Extract the (x, y) coordinate from the center of the cell holding the provided text.  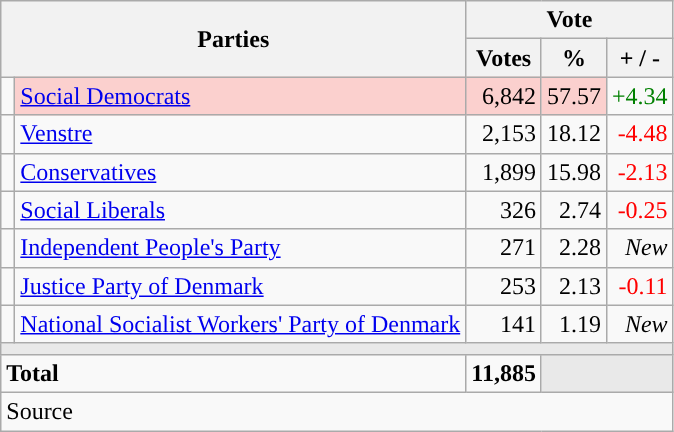
Social Democrats (240, 96)
57.57 (574, 96)
253 (504, 286)
Conservatives (240, 172)
11,885 (504, 373)
Votes (504, 58)
Venstre (240, 134)
-2.13 (640, 172)
15.98 (574, 172)
-0.25 (640, 210)
+4.34 (640, 96)
1,899 (504, 172)
141 (504, 324)
-0.11 (640, 286)
2.28 (574, 248)
Independent People's Party (240, 248)
1.19 (574, 324)
% (574, 58)
-4.48 (640, 134)
2.13 (574, 286)
2,153 (504, 134)
Justice Party of Denmark (240, 286)
Total (234, 373)
18.12 (574, 134)
6,842 (504, 96)
Vote (570, 20)
2.74 (574, 210)
Parties (234, 39)
326 (504, 210)
271 (504, 248)
National Socialist Workers' Party of Denmark (240, 324)
+ / - (640, 58)
Source (337, 411)
Social Liberals (240, 210)
